Locate the cell with the specified text and output its (X, Y) center coordinate. 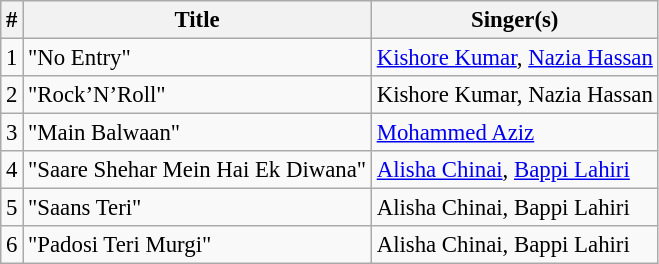
"Rock’N’Roll" (198, 95)
2 (12, 95)
4 (12, 170)
"No Entry" (198, 58)
3 (12, 133)
Title (198, 20)
"Saare Shehar Mein Hai Ek Diwana" (198, 170)
5 (12, 208)
"Saans Teri" (198, 208)
"Padosi Teri Murgi" (198, 245)
# (12, 20)
Mohammed Aziz (514, 133)
6 (12, 245)
Singer(s) (514, 20)
1 (12, 58)
"Main Balwaan" (198, 133)
